Pinpoint the cell where the given text exists, returning its [x, y] midpoint coordinate. 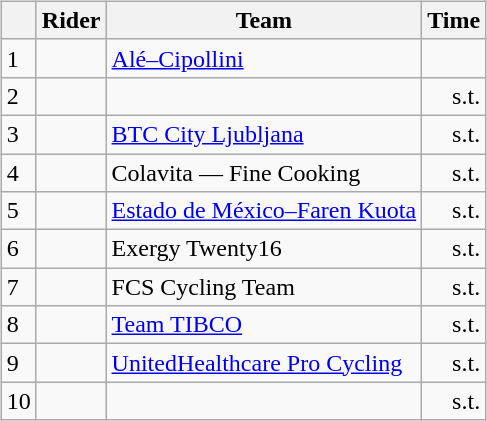
10 [18, 401]
Colavita — Fine Cooking [264, 173]
BTC City Ljubljana [264, 134]
Exergy Twenty16 [264, 249]
Team [264, 20]
Rider [71, 20]
FCS Cycling Team [264, 287]
6 [18, 249]
Time [454, 20]
Team TIBCO [264, 325]
UnitedHealthcare Pro Cycling [264, 363]
4 [18, 173]
9 [18, 363]
5 [18, 211]
2 [18, 96]
7 [18, 287]
3 [18, 134]
1 [18, 58]
Alé–Cipollini [264, 58]
Estado de México–Faren Kuota [264, 211]
8 [18, 325]
